Search for the cell housing the specified text and yield its [X, Y] center coordinate. 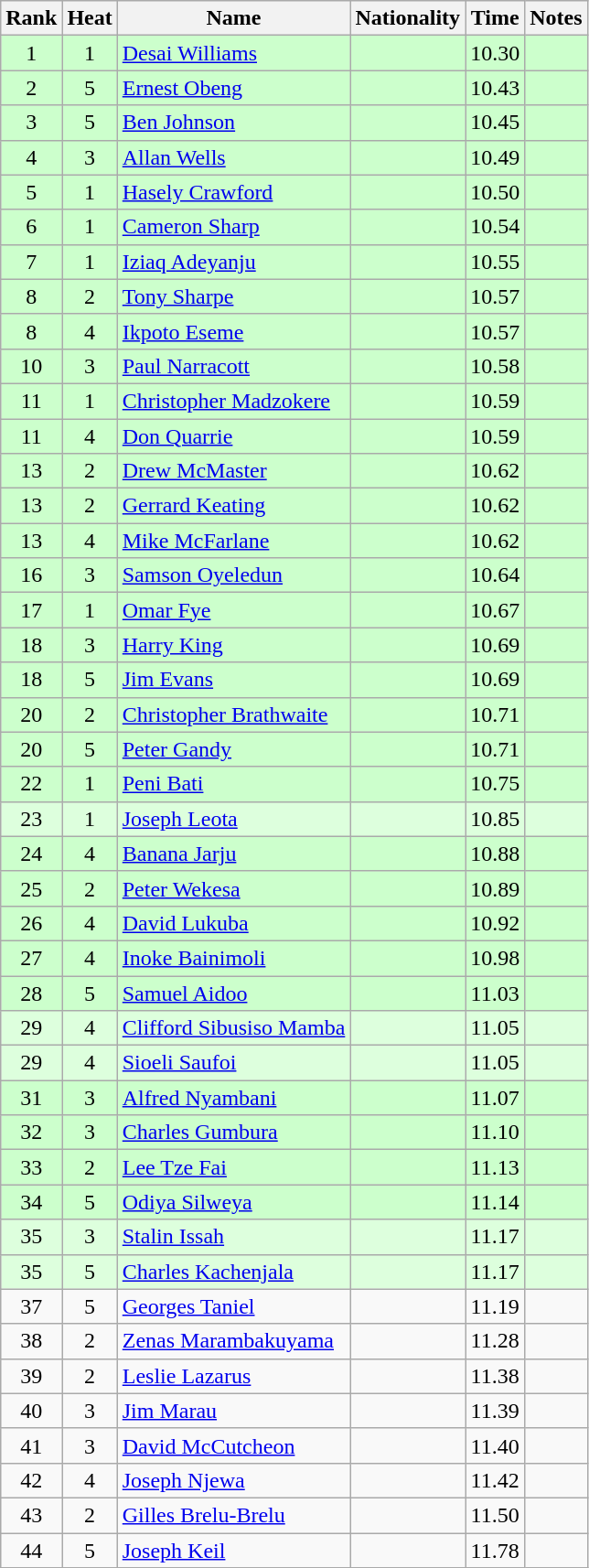
Heat [90, 18]
Odiya Silweya [234, 1202]
10.92 [496, 923]
Drew McMaster [234, 471]
Leslie Lazarus [234, 1376]
10.64 [496, 575]
43 [31, 1515]
Nationality [408, 18]
Notes [556, 18]
40 [31, 1411]
42 [31, 1480]
Alfred Nyambani [234, 1098]
11.40 [496, 1445]
16 [31, 575]
Charles Gumbura [234, 1133]
Peni Bati [234, 784]
Zenas Marambakuyama [234, 1341]
26 [31, 923]
10.85 [496, 819]
Samuel Aidoo [234, 993]
Lee Tze Fai [234, 1167]
11.03 [496, 993]
Clifford Sibusiso Mamba [234, 1028]
Banana Jarju [234, 854]
Desai Williams [234, 53]
Ernest Obeng [234, 88]
11.10 [496, 1133]
23 [31, 819]
Ben Johnson [234, 123]
Peter Wekesa [234, 888]
6 [31, 227]
10.88 [496, 854]
37 [31, 1306]
28 [31, 993]
Iziaq Adeyanju [234, 262]
Joseph Leota [234, 819]
Inoke Bainimoli [234, 958]
32 [31, 1133]
11.38 [496, 1376]
Omar Fye [234, 610]
10.43 [496, 88]
10.55 [496, 262]
10.49 [496, 157]
10.67 [496, 610]
25 [31, 888]
Paul Narracott [234, 366]
39 [31, 1376]
34 [31, 1202]
Joseph Njewa [234, 1480]
11.07 [496, 1098]
Allan Wells [234, 157]
27 [31, 958]
10.98 [496, 958]
10.50 [496, 192]
Time [496, 18]
10 [31, 366]
Hasely Crawford [234, 192]
22 [31, 784]
11.42 [496, 1480]
Jim Marau [234, 1411]
Christopher Madzokere [234, 401]
33 [31, 1167]
Tony Sharpe [234, 296]
Georges Taniel [234, 1306]
10.54 [496, 227]
17 [31, 610]
11.78 [496, 1551]
38 [31, 1341]
10.58 [496, 366]
7 [31, 262]
Peter Gandy [234, 749]
11.14 [496, 1202]
Samson Oyeledun [234, 575]
Jim Evans [234, 680]
David Lukuba [234, 923]
Sioeli Saufoi [234, 1063]
Gilles Brelu-Brelu [234, 1515]
Joseph Keil [234, 1551]
Mike McFarlane [234, 541]
Charles Kachenjala [234, 1272]
Harry King [234, 645]
10.75 [496, 784]
10.30 [496, 53]
11.13 [496, 1167]
Cameron Sharp [234, 227]
Don Quarrie [234, 436]
11.39 [496, 1411]
Ikpoto Eseme [234, 331]
11.19 [496, 1306]
10.45 [496, 123]
Rank [31, 18]
41 [31, 1445]
31 [31, 1098]
11.28 [496, 1341]
David McCutcheon [234, 1445]
Christopher Brathwaite [234, 714]
10.89 [496, 888]
Gerrard Keating [234, 506]
24 [31, 854]
Stalin Issah [234, 1237]
11.50 [496, 1515]
44 [31, 1551]
Name [234, 18]
